Detect which cell encompasses the target text, then output its [x, y] center coordinate. 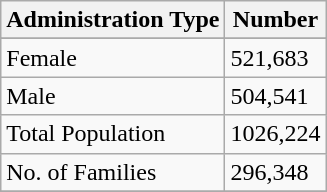
1026,224 [276, 134]
Male [113, 96]
521,683 [276, 58]
Female [113, 58]
504,541 [276, 96]
No. of Families [113, 172]
Administration Type [113, 20]
Total Population [113, 134]
Number [276, 20]
296,348 [276, 172]
